Identify which cell holds the provided text, then report its [x, y] central coordinate. 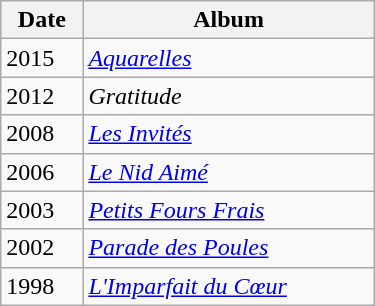
L'Imparfait du Cœur [228, 286]
Petits Fours Frais [228, 210]
1998 [42, 286]
2008 [42, 134]
Le Nid Aimé [228, 172]
Les Invités [228, 134]
Parade des Poules [228, 248]
2002 [42, 248]
2006 [42, 172]
Gratitude [228, 96]
Album [228, 20]
2012 [42, 96]
2015 [42, 58]
Aquarelles [228, 58]
2003 [42, 210]
Date [42, 20]
